Pinpoint the cell where the given text exists, returning its (x, y) midpoint coordinate. 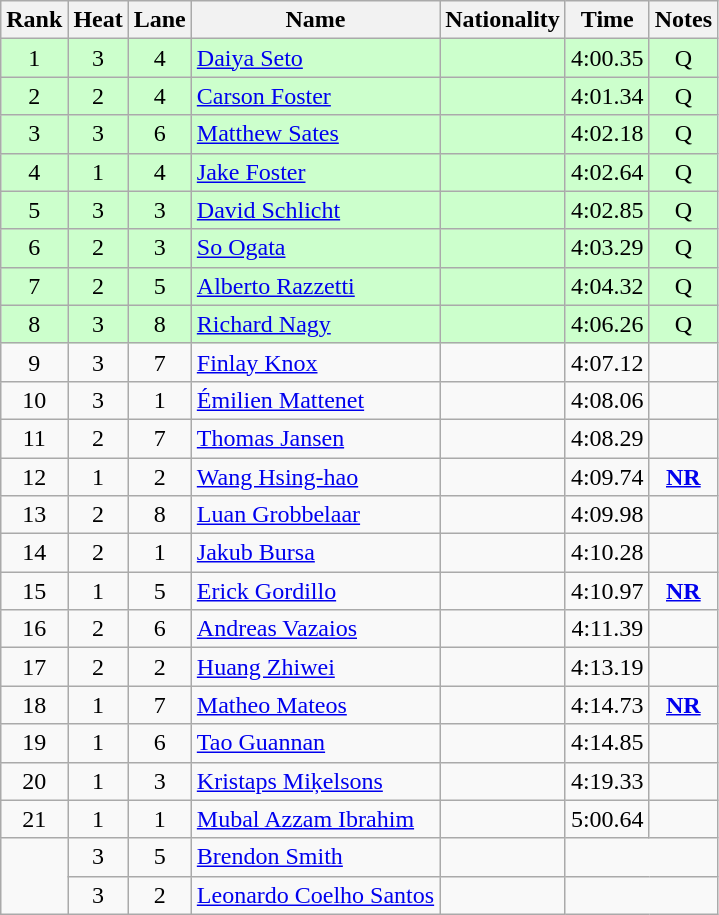
Thomas Jansen (315, 438)
4:02.64 (607, 172)
15 (34, 591)
Daiya Seto (315, 58)
11 (34, 438)
Tao Guannan (315, 743)
Erick Gordillo (315, 591)
Matthew Sates (315, 134)
Lane (160, 20)
4:10.28 (607, 553)
Wang Hsing-hao (315, 477)
21 (34, 819)
David Schlicht (315, 210)
4:11.39 (607, 629)
Heat (98, 20)
Huang Zhiwei (315, 667)
Richard Nagy (315, 324)
19 (34, 743)
4:02.85 (607, 210)
4:04.32 (607, 286)
Andreas Vazaios (315, 629)
4:14.73 (607, 705)
So Ogata (315, 248)
4:10.97 (607, 591)
4:14.85 (607, 743)
Finlay Knox (315, 362)
4:07.12 (607, 362)
Émilien Mattenet (315, 400)
Kristaps Miķelsons (315, 781)
12 (34, 477)
Nationality (503, 20)
4:09.74 (607, 477)
Jake Foster (315, 172)
16 (34, 629)
Matheo Mateos (315, 705)
4:09.98 (607, 515)
Luan Grobbelaar (315, 515)
10 (34, 400)
4:03.29 (607, 248)
18 (34, 705)
Notes (683, 20)
Carson Foster (315, 96)
13 (34, 515)
Brendon Smith (315, 857)
Mubal Azzam Ibrahim (315, 819)
4:06.26 (607, 324)
14 (34, 553)
20 (34, 781)
4:00.35 (607, 58)
Time (607, 20)
4:01.34 (607, 96)
4:02.18 (607, 134)
Jakub Bursa (315, 553)
9 (34, 362)
17 (34, 667)
Alberto Razzetti (315, 286)
5:00.64 (607, 819)
4:13.19 (607, 667)
4:19.33 (607, 781)
4:08.29 (607, 438)
Leonardo Coelho Santos (315, 895)
Rank (34, 20)
4:08.06 (607, 400)
Name (315, 20)
